Detect which cell encompasses the target text, then output its [X, Y] center coordinate. 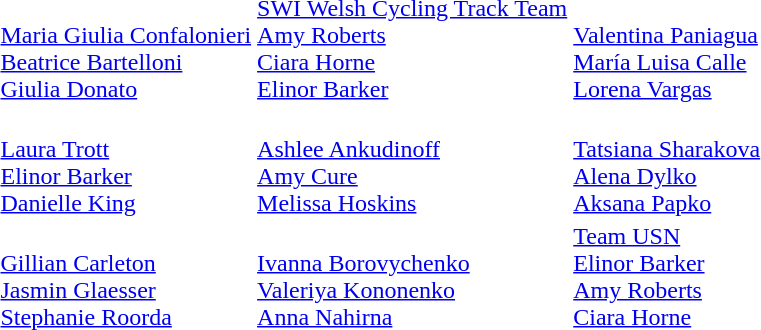
Ashlee AnkudinoffAmy CureMelissa Hoskins [412, 162]
